From the cell containing the given text, extract its center point as (x, y) coordinate. 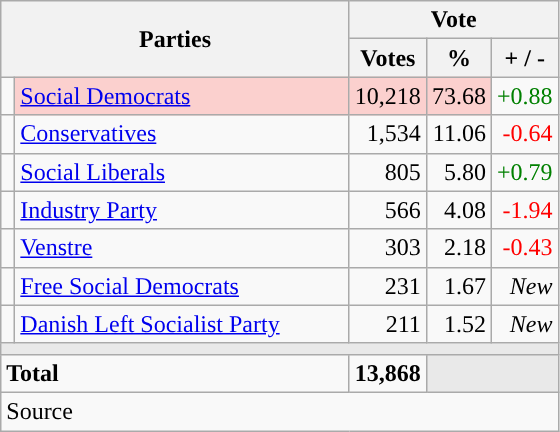
Conservatives (182, 134)
1.67 (458, 286)
Danish Left Socialist Party (182, 324)
211 (388, 324)
Source (280, 411)
303 (388, 248)
Parties (176, 39)
11.06 (458, 134)
805 (388, 172)
Votes (388, 58)
-0.64 (524, 134)
Industry Party (182, 210)
10,218 (388, 96)
4.08 (458, 210)
Vote (454, 20)
-1.94 (524, 210)
231 (388, 286)
+0.88 (524, 96)
Total (176, 373)
566 (388, 210)
Venstre (182, 248)
+ / - (524, 58)
1.52 (458, 324)
Social Liberals (182, 172)
Free Social Democrats (182, 286)
2.18 (458, 248)
% (458, 58)
+0.79 (524, 172)
1,534 (388, 134)
-0.43 (524, 248)
73.68 (458, 96)
Social Democrats (182, 96)
13,868 (388, 373)
5.80 (458, 172)
